Determine the [x, y] coordinate at the center of the cell enclosing the given text.  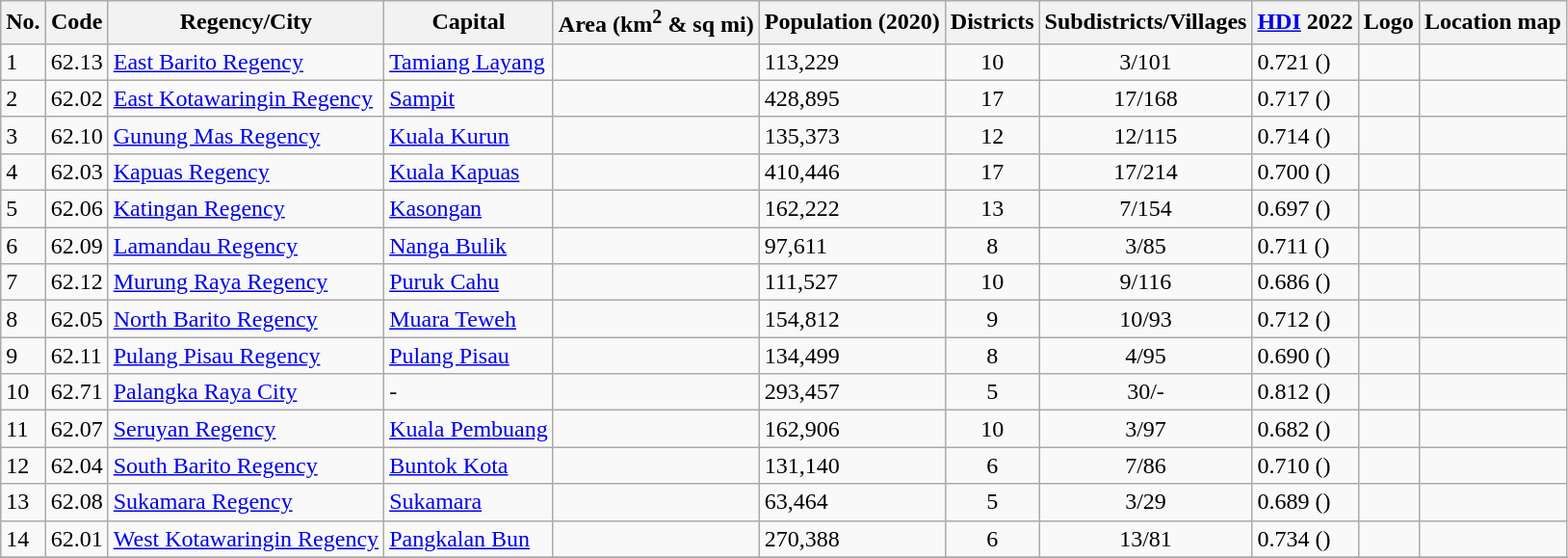
Kuala Kurun [469, 135]
7/154 [1146, 209]
131,140 [851, 465]
10/93 [1146, 319]
- [469, 392]
Tamiang Layang [469, 62]
Kuala Pembuang [469, 429]
62.71 [77, 392]
162,906 [851, 429]
Kasongan [469, 209]
9/116 [1146, 282]
0.689 () [1305, 502]
62.06 [77, 209]
62.09 [77, 246]
12/115 [1146, 135]
14 [23, 539]
63,464 [851, 502]
West Kotawaringin Regency [246, 539]
Pulang Pisau Regency [246, 356]
Seruyan Regency [246, 429]
3/97 [1146, 429]
Gunung Mas Regency [246, 135]
East Kotawaringin Regency [246, 98]
3/29 [1146, 502]
62.08 [77, 502]
62.02 [77, 98]
13/81 [1146, 539]
0.700 () [1305, 172]
0.711 () [1305, 246]
62.03 [77, 172]
113,229 [851, 62]
Subdistricts/Villages [1146, 23]
Nanga Bulik [469, 246]
Capital [469, 23]
3/101 [1146, 62]
0.690 () [1305, 356]
62.11 [77, 356]
Lamandau Regency [246, 246]
Population (2020) [851, 23]
7 [23, 282]
162,222 [851, 209]
0.717 () [1305, 98]
Kuala Kapuas [469, 172]
428,895 [851, 98]
Puruk Cahu [469, 282]
Pulang Pisau [469, 356]
410,446 [851, 172]
Location map [1493, 23]
62.13 [77, 62]
Muara Teweh [469, 319]
South Barito Regency [246, 465]
3 [23, 135]
0.812 () [1305, 392]
Sampit [469, 98]
East Barito Regency [246, 62]
134,499 [851, 356]
Katingan Regency [246, 209]
Murung Raya Regency [246, 282]
111,527 [851, 282]
Area (km2 & sq mi) [656, 23]
97,611 [851, 246]
Code [77, 23]
0.682 () [1305, 429]
2 [23, 98]
62.07 [77, 429]
No. [23, 23]
Districts [992, 23]
62.04 [77, 465]
Buntok Kota [469, 465]
0.697 () [1305, 209]
Logo [1389, 23]
17/214 [1146, 172]
Sukamara Regency [246, 502]
0.721 () [1305, 62]
270,388 [851, 539]
17/168 [1146, 98]
0.686 () [1305, 282]
4/95 [1146, 356]
4 [23, 172]
135,373 [851, 135]
HDI 2022 [1305, 23]
Palangka Raya City [246, 392]
0.734 () [1305, 539]
0.714 () [1305, 135]
62.12 [77, 282]
Kapuas Regency [246, 172]
30/- [1146, 392]
Sukamara [469, 502]
62.10 [77, 135]
Pangkalan Bun [469, 539]
154,812 [851, 319]
7/86 [1146, 465]
Regency/City [246, 23]
0.710 () [1305, 465]
North Barito Regency [246, 319]
3/85 [1146, 246]
11 [23, 429]
62.05 [77, 319]
62.01 [77, 539]
1 [23, 62]
293,457 [851, 392]
0.712 () [1305, 319]
